From the cell containing the given text, extract its center point as [X, Y] coordinate. 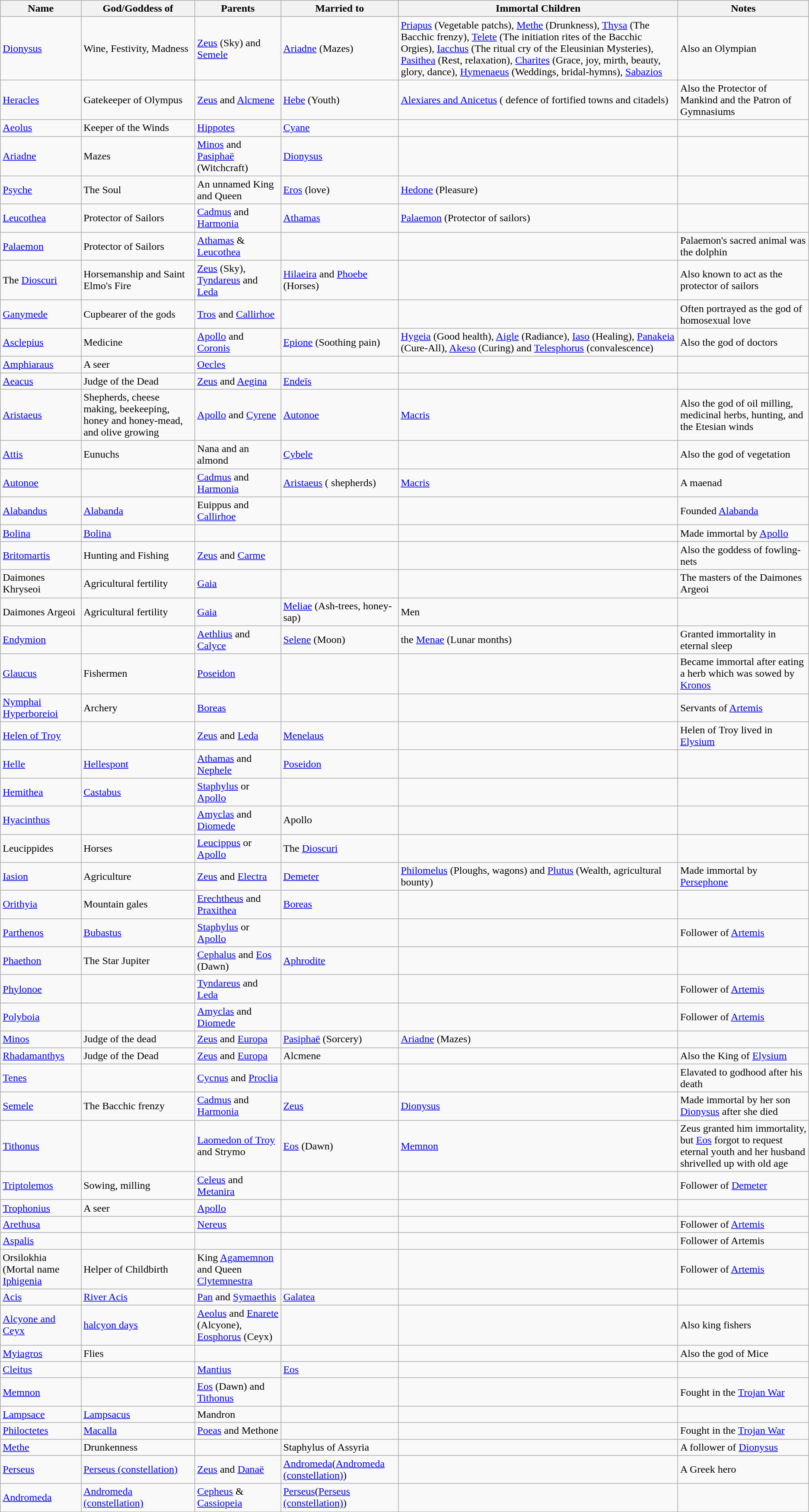
Also the Protector of Mankind and the Patron of Gymnasiums [743, 100]
Attis [41, 455]
Alcyone and Ceyx [41, 1325]
Minos [41, 1039]
Perseus(Perseus (constellation)) [340, 1498]
Eos [340, 1370]
Demeter [340, 876]
Gatekeeper of Olympus [138, 100]
Erechtheus and Praxithea [238, 905]
Bubastus [138, 933]
Hippotes [238, 128]
Palaemon (Protector of sailors) [538, 218]
Made immortal by Apollo [743, 533]
Amphiaraus [41, 364]
Also the King of Elysium [743, 1056]
Leucothea [41, 218]
Horsemanship and Saint Elmo's Fire [138, 280]
Semele [41, 1106]
Zeus granted him immortality, but Eos forgot to request eternal youth and her husband shrivelled up with old age [743, 1146]
Nereus [238, 1224]
Aphrodite [340, 961]
Granted immortality in eternal sleep [743, 640]
Became immortal after eating a herb which was sowed by Kronos [743, 674]
Also the god of oil milling, medicinal herbs, hunting, and the Etesian winds [743, 415]
Andromeda [41, 1498]
Archery [138, 708]
Glaucus [41, 674]
Meliae (Ash-trees, honey-sap) [340, 612]
Hilaeira and Phoebe (Horses) [340, 280]
Cyane [340, 128]
Married to [340, 9]
Helen of Troy lived in Elysium [743, 735]
Also the goddess of fowling-nets [743, 556]
Fishermen [138, 674]
Cleitus [41, 1370]
Hyacinthus [41, 820]
Tenes [41, 1078]
Orsilokhia (Mortal name Iphigenia [41, 1269]
Zeus [340, 1106]
Keeper of the Winds [138, 128]
Perseus [41, 1469]
Founded Alabanda [743, 511]
Made immortal by Persephone [743, 876]
Philomelus (Ploughs, wagons) and Plutus (Wealth, agricultural bounty) [538, 876]
A Greek hero [743, 1469]
Mazes [138, 156]
Zeus and Electra [238, 876]
Orithyia [41, 905]
Pan and Symaethis [238, 1297]
Britomartis [41, 556]
Eos (Dawn) and Tithonus [238, 1392]
Palaemon's sacred animal was the dolphin [743, 246]
Eunuchs [138, 455]
Ariadne [41, 156]
halcyon days [138, 1325]
Eros (love) [340, 190]
Polyboia [41, 1017]
Psyche [41, 190]
Hedone (Pleasure) [538, 190]
Alabandus [41, 511]
Elavated to godhood after his death [743, 1078]
Poeas and Methone [238, 1431]
Daimones Khryseoi [41, 583]
Mandron [238, 1414]
Nana and an almond [238, 455]
The masters of the Daimones Argeoi [743, 583]
Heracles [41, 100]
Iasion [41, 876]
Immortal Children [538, 9]
Trophonius [41, 1208]
Oecles [238, 364]
Parents [238, 9]
Cepheus & Cassiopeia [238, 1498]
Staphylus of Assyria [340, 1447]
Aristaeus ( shepherds) [340, 483]
Also an Olympian [743, 48]
Nymphai Hyperboreioi [41, 708]
Often portrayed as the god of homosexual love [743, 314]
Leucippides [41, 848]
Selene (Moon) [340, 640]
Myiagros [41, 1353]
Also the god of Mice [743, 1353]
The Star Jupiter [138, 961]
Judge of the dead [138, 1039]
Hemithea [41, 792]
Aspalis [41, 1241]
Asclepius [41, 342]
Agriculture [138, 876]
Triptolemos [41, 1186]
Zeus and Leda [238, 735]
Macalla [138, 1431]
Daimones Argeoi [41, 612]
Athamas [340, 218]
Wine, Festivity, Madness [138, 48]
Horses [138, 848]
Also the god of doctors [743, 342]
Hygeia (Good health), Aigle (Radiance), Iaso (Healing), Panakeia (Cure-All), Akeso (Curing) and Telesphorus (convalescence) [538, 342]
Zeus and Aegina [238, 381]
God/Goddess of [138, 9]
River Acis [138, 1297]
Cephalus and Eos (Dawn) [238, 961]
Arethusa [41, 1224]
Men [538, 612]
Castabus [138, 792]
Andromeda (constellation) [138, 1498]
Zeus (Sky), Tyndareus and Leda [238, 280]
Also king fishers [743, 1325]
Alexiares and Anicetus ( defence of fortified towns and citadels) [538, 100]
Perseus (constellation) [138, 1469]
Mantius [238, 1370]
Hellespont [138, 764]
Hebe (Youth) [340, 100]
Zeus and Carme [238, 556]
Tyndareus and Leda [238, 989]
Sowing, milling [138, 1186]
Athamas & Leucothea [238, 246]
An unnamed King and Queen [238, 190]
Galatea [340, 1297]
Epione (Soothing pain) [340, 342]
Euippus and Callirhoe [238, 511]
Helen of Troy [41, 735]
Athamas and Nephele [238, 764]
Pasiphaë (Sorcery) [340, 1039]
the Menae (Lunar months) [538, 640]
Helper of Childbirth [138, 1269]
Apollo and Coronis [238, 342]
Lampsacus [138, 1414]
Notes [743, 9]
Aeolus [41, 128]
Andromeda(Andromeda (constellation)) [340, 1469]
Minos and Pasiphaë (Witchcraft) [238, 156]
Follower of Demeter [743, 1186]
The Soul [138, 190]
Also known to act as the protector of sailors [743, 280]
Medicine [138, 342]
Parthenos [41, 933]
Philoctetes [41, 1431]
Lampsace [41, 1414]
Cycnus and Proclia [238, 1078]
Cybele [340, 455]
Aethlius and Calyce [238, 640]
Ganymede [41, 314]
Phaethon [41, 961]
Made immortal by her son Dionysus after she died [743, 1106]
Aristaeus [41, 415]
Tros and Callirhoe [238, 314]
Drunkenness [138, 1447]
Servants of Artemis [743, 708]
A follower of Dionysus [743, 1447]
Helle [41, 764]
Cupbearer of the gods [138, 314]
Eos (Dawn) [340, 1146]
Name [41, 9]
Also the god of vegetation [743, 455]
Zeus and Alcmene [238, 100]
Methe [41, 1447]
Leucippus or Apollo [238, 848]
A maenad [743, 483]
Aeolus and Enarete (Alcyone), Eosphorus (Ceyx) [238, 1325]
Alabanda [138, 511]
Hunting and Fishing [138, 556]
Laomedon of Troy and Strymo [238, 1146]
Zeus and Danaë [238, 1469]
Aeacus [41, 381]
King Agamemnon and Queen Clytemnestra [238, 1269]
Shepherds, cheese making, beekeeping, honey and honey-mead, and olive growing [138, 415]
Phylonoe [41, 989]
Celeus and Metanira [238, 1186]
Acis [41, 1297]
Tithonus [41, 1146]
Endeïs [340, 381]
Palaemon [41, 246]
Flies [138, 1353]
Endymion [41, 640]
Menelaus [340, 735]
Rhadamanthys [41, 1056]
Apollo and Cyrene [238, 415]
The Bacchic frenzy [138, 1106]
Zeus (Sky) and Semele [238, 48]
Mountain gales [138, 905]
Alcmene [340, 1056]
